Locate the cell with the specified text and output its (X, Y) center coordinate. 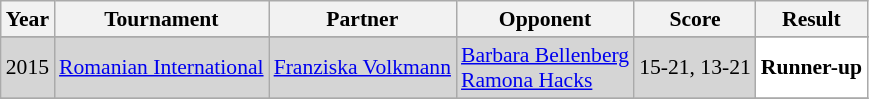
Franziska Volkmann (362, 68)
Runner-up (812, 68)
Year (28, 19)
Result (812, 19)
2015 (28, 68)
Romanian International (162, 68)
Opponent (545, 19)
15-21, 13-21 (695, 68)
Tournament (162, 19)
Score (695, 19)
Partner (362, 19)
Barbara Bellenberg Ramona Hacks (545, 68)
